Capture the cell that displays the provided text and extract its (x, y) central coordinate. 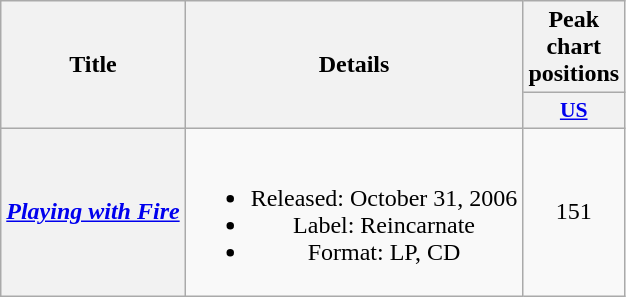
Released: October 31, 2006Label: ReincarnateFormat: LP, CD (354, 212)
Peak chart positions (574, 47)
Playing with Fire (93, 212)
151 (574, 212)
Title (93, 65)
Details (354, 65)
US (574, 111)
